From the cell containing the given text, extract its center point as [X, Y] coordinate. 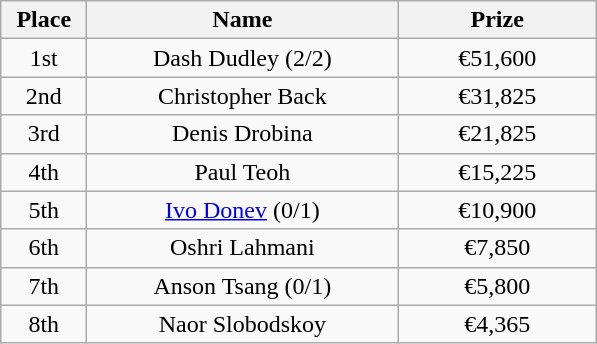
€21,825 [498, 134]
Ivo Donev (0/1) [242, 210]
Prize [498, 20]
€4,365 [498, 324]
4th [44, 172]
6th [44, 248]
Naor Slobodskoy [242, 324]
€31,825 [498, 96]
Denis Drobina [242, 134]
€5,800 [498, 286]
€7,850 [498, 248]
1st [44, 58]
Name [242, 20]
€51,600 [498, 58]
Paul Teoh [242, 172]
2nd [44, 96]
Anson Tsang (0/1) [242, 286]
Christopher Back [242, 96]
8th [44, 324]
Oshri Lahmani [242, 248]
3rd [44, 134]
Dash Dudley (2/2) [242, 58]
€10,900 [498, 210]
Place [44, 20]
7th [44, 286]
€15,225 [498, 172]
5th [44, 210]
